Return the [x, y] coordinate for the center point of the cell that contains the specified text.  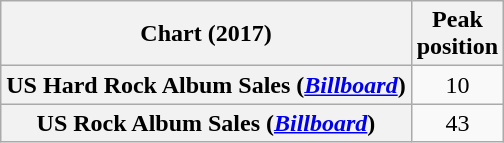
Peak position [457, 34]
43 [457, 123]
10 [457, 85]
US Rock Album Sales (Billboard) [206, 123]
US Hard Rock Album Sales (Billboard) [206, 85]
Chart (2017) [206, 34]
